Find where the given text appears and provide that cell's center as (x, y) coordinate. 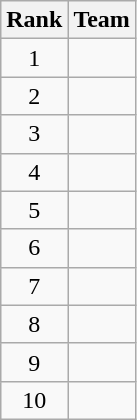
10 (34, 400)
3 (34, 134)
9 (34, 362)
5 (34, 210)
2 (34, 96)
1 (34, 58)
Rank (34, 20)
4 (34, 172)
8 (34, 324)
6 (34, 248)
7 (34, 286)
Team (102, 20)
